Extract the (x, y) coordinate from the center of the cell holding the provided text.  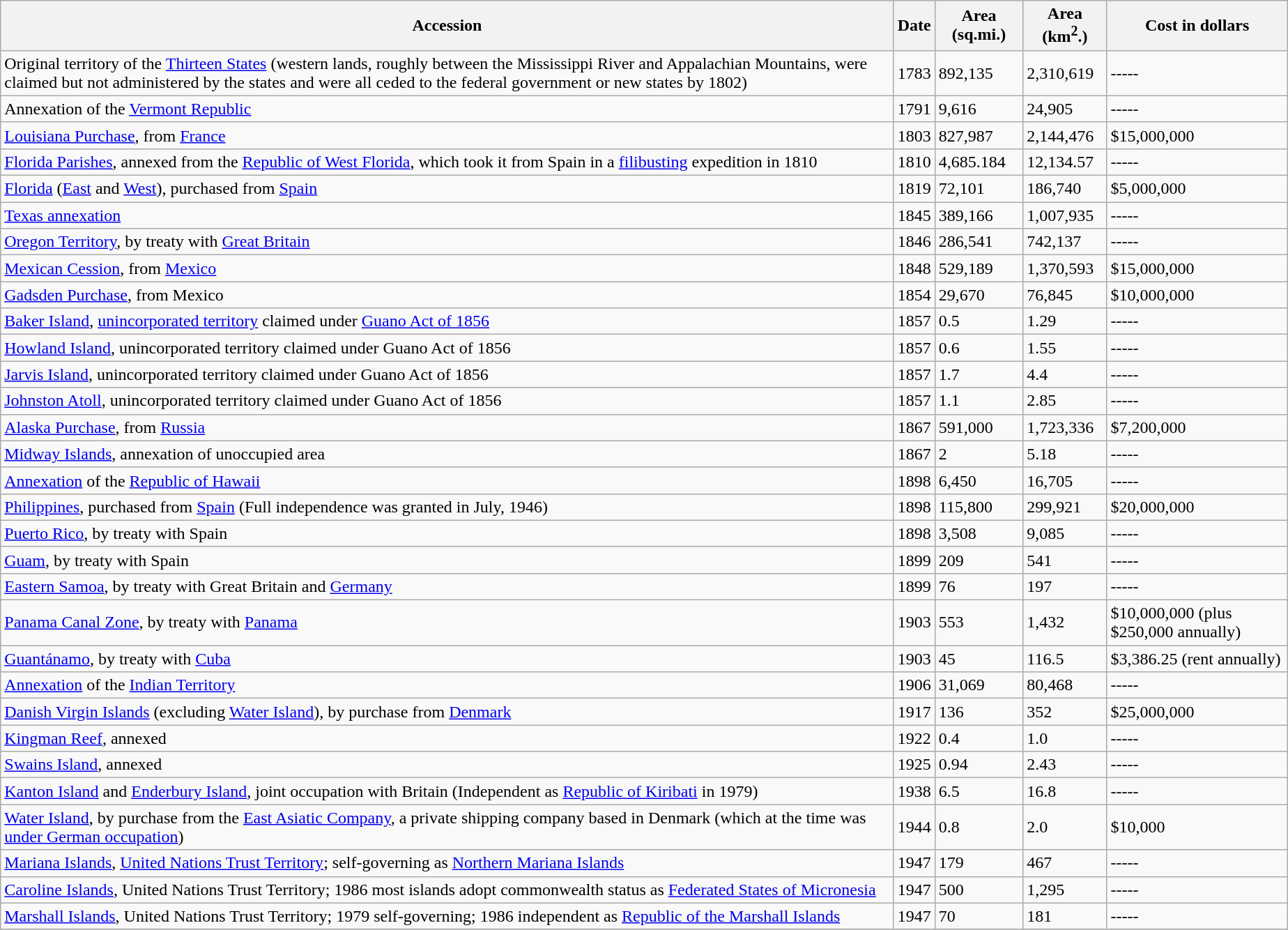
45 (979, 659)
0.6 (979, 348)
179 (979, 863)
Florida (East and West), purchased from Spain (447, 189)
16.8 (1065, 791)
0.8 (979, 827)
9,616 (979, 109)
70 (979, 916)
$3,386.25 (rent annually) (1197, 659)
Puerto Rico, by treaty with Spain (447, 533)
352 (1065, 712)
Annexation of the Republic of Hawaii (447, 480)
3,508 (979, 533)
2 (979, 454)
Accession (447, 26)
1846 (914, 242)
Area (km2.) (1065, 26)
Guantánamo, by treaty with Cuba (447, 659)
115,800 (979, 507)
16,705 (1065, 480)
827,987 (979, 135)
299,921 (1065, 507)
742,137 (1065, 242)
Annexation of the Vermont Republic (447, 109)
1.1 (979, 401)
1810 (914, 162)
181 (1065, 916)
Kingman Reef, annexed (447, 738)
2,310,619 (1065, 73)
1925 (914, 765)
1906 (914, 685)
1.0 (1065, 738)
1,007,935 (1065, 215)
$25,000,000 (1197, 712)
1.7 (979, 374)
Mariana Islands, United Nations Trust Territory; self-governing as Northern Mariana Islands (447, 863)
6.5 (979, 791)
Texas annexation (447, 215)
286,541 (979, 242)
Midway Islands, annexation of unoccupied area (447, 454)
2.0 (1065, 827)
389,166 (979, 215)
Annexation of the Indian Territory (447, 685)
$5,000,000 (1197, 189)
31,069 (979, 685)
1,723,336 (1065, 427)
1,370,593 (1065, 268)
1922 (914, 738)
$7,200,000 (1197, 427)
467 (1065, 863)
Louisiana Purchase, from France (447, 135)
553 (979, 623)
5.18 (1065, 454)
29,670 (979, 295)
Johnston Atoll, unincorporated territory claimed under Guano Act of 1856 (447, 401)
892,135 (979, 73)
1.55 (1065, 348)
72,101 (979, 189)
Gadsden Purchase, from Mexico (447, 295)
6,450 (979, 480)
Cost in dollars (1197, 26)
Caroline Islands, United Nations Trust Territory; 1986 most islands adopt commonwealth status as Federated States of Micronesia (447, 890)
1848 (914, 268)
2.85 (1065, 401)
529,189 (979, 268)
1.29 (1065, 321)
Panama Canal Zone, by treaty with Panama (447, 623)
Eastern Samoa, by treaty with Great Britain and Germany (447, 586)
1917 (914, 712)
Mexican Cession, from Mexico (447, 268)
$10,000,000 (1197, 295)
76 (979, 586)
Area (sq.mi.) (979, 26)
116.5 (1065, 659)
0.5 (979, 321)
197 (1065, 586)
500 (979, 890)
Water Island, by purchase from the East Asiatic Company, a private shipping company based in Denmark (which at the time was under German occupation) (447, 827)
Florida Parishes, annexed from the Republic of West Florida, which took it from Spain in a filibusting expedition in 1810 (447, 162)
12,134.57 (1065, 162)
$20,000,000 (1197, 507)
4.4 (1065, 374)
Kanton Island and Enderbury Island, joint occupation with Britain (Independent as Republic of Kiribati in 1979) (447, 791)
591,000 (979, 427)
1944 (914, 827)
Philippines, purchased from Spain (Full independence was granted in July, 1946) (447, 507)
Marshall Islands, United Nations Trust Territory; 1979 self-governing; 1986 independent as Republic of the Marshall Islands (447, 916)
1938 (914, 791)
1854 (914, 295)
$10,000,000 (plus $250,000 annually) (1197, 623)
$10,000 (1197, 827)
209 (979, 560)
Swains Island, annexed (447, 765)
1791 (914, 109)
1845 (914, 215)
Howland Island, unincorporated territory claimed under Guano Act of 1856 (447, 348)
1819 (914, 189)
Danish Virgin Islands (excluding Water Island), by purchase from Denmark (447, 712)
1783 (914, 73)
1,432 (1065, 623)
Baker Island, unincorporated territory claimed under Guano Act of 1856 (447, 321)
186,740 (1065, 189)
9,085 (1065, 533)
80,468 (1065, 685)
0.4 (979, 738)
Date (914, 26)
4,685.184 (979, 162)
24,905 (1065, 109)
541 (1065, 560)
Jarvis Island, unincorporated territory claimed under Guano Act of 1856 (447, 374)
2.43 (1065, 765)
Alaska Purchase, from Russia (447, 427)
2,144,476 (1065, 135)
136 (979, 712)
76,845 (1065, 295)
1803 (914, 135)
0.94 (979, 765)
Oregon Territory, by treaty with Great Britain (447, 242)
Guam, by treaty with Spain (447, 560)
1,295 (1065, 890)
